From the cell containing the given text, extract its center point as (x, y) coordinate. 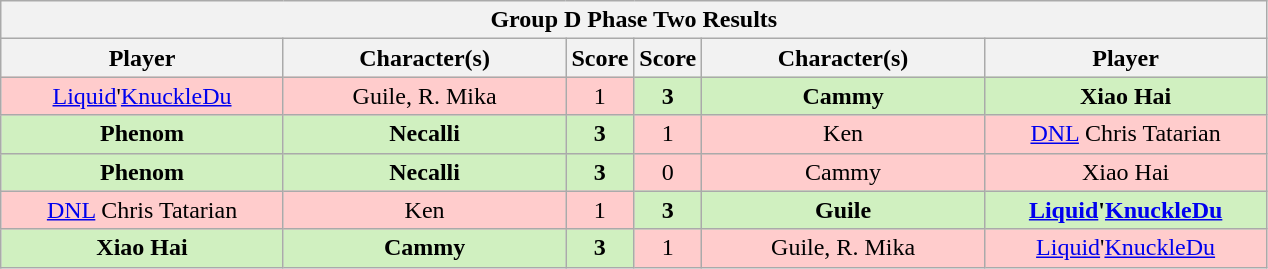
Group D Phase Two Results (634, 20)
0 (668, 172)
Guile (844, 210)
